Search for the cell housing the specified text and yield its (x, y) center coordinate. 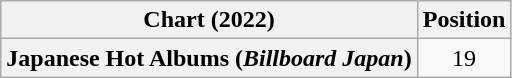
Japanese Hot Albums (Billboard Japan) (209, 58)
19 (464, 58)
Chart (2022) (209, 20)
Position (464, 20)
